Provide the (X, Y) coordinate of the cell's center where the given text is located.  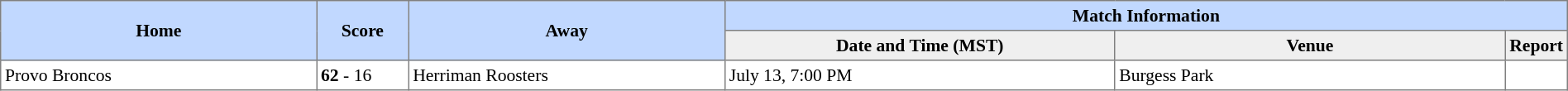
Home (159, 31)
Venue (1310, 45)
Burgess Park (1310, 75)
Match Information (1146, 16)
Provo Broncos (159, 75)
July 13, 7:00 PM (920, 75)
62 - 16 (362, 75)
Score (362, 31)
Herriman Roosters (567, 75)
Away (567, 31)
Report (1537, 45)
Date and Time (MST) (920, 45)
